Return (x, y) of the center of cell containing provided text 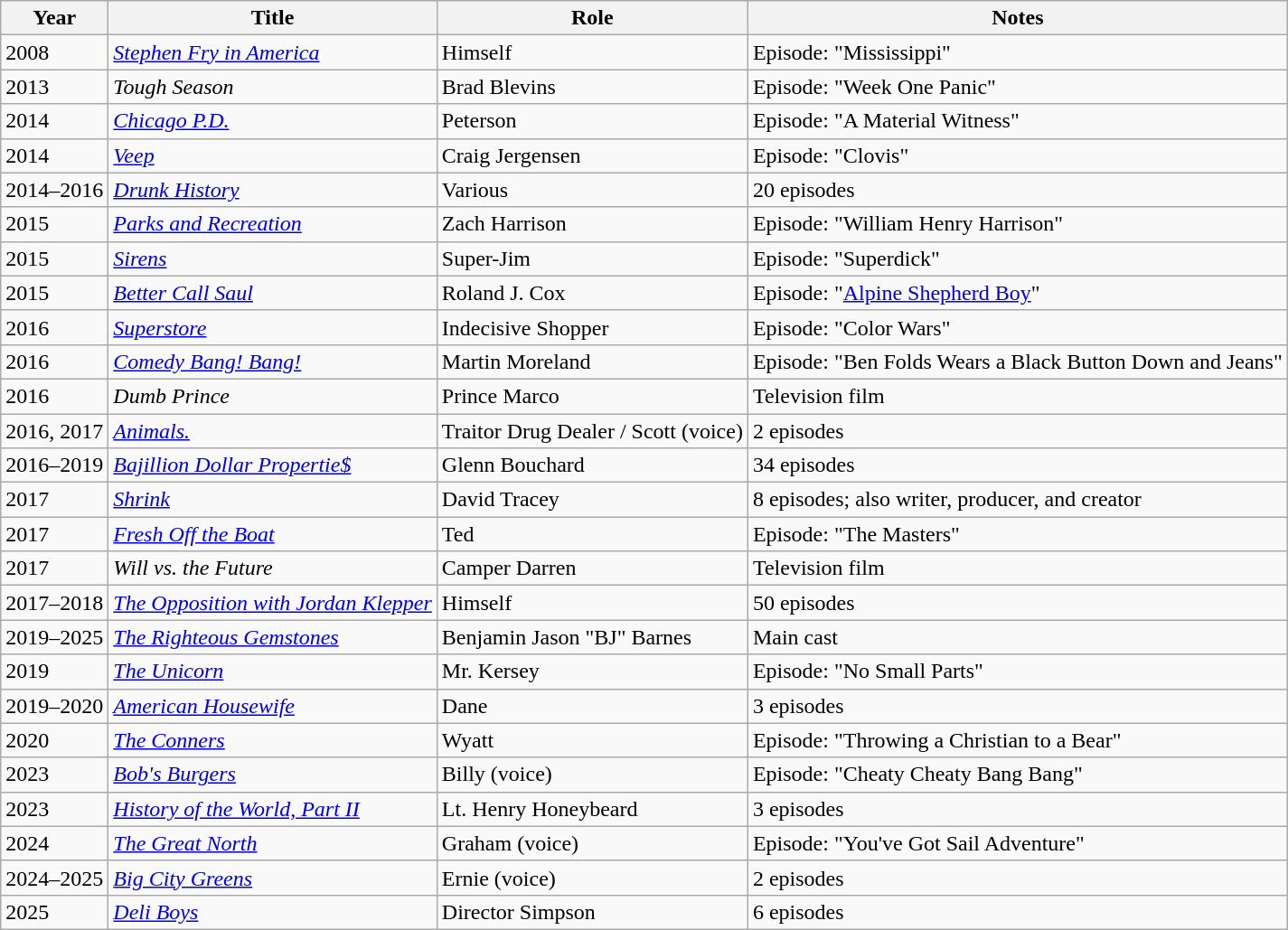
Episode: "Superdick" (1018, 258)
Dumb Prince (273, 396)
Bajillion Dollar Propertie$ (273, 465)
Glenn Bouchard (592, 465)
2019 (54, 672)
34 episodes (1018, 465)
Episode: "No Small Parts" (1018, 672)
David Tracey (592, 500)
Benjamin Jason "BJ" Barnes (592, 637)
Year (54, 18)
The Unicorn (273, 672)
Peterson (592, 121)
2016–2019 (54, 465)
2019–2020 (54, 706)
Tough Season (273, 87)
Role (592, 18)
Bob's Burgers (273, 775)
Zach Harrison (592, 224)
Ted (592, 534)
Various (592, 190)
Episode: "A Material Witness" (1018, 121)
2025 (54, 912)
Stephen Fry in America (273, 52)
Big City Greens (273, 878)
Episode: "Mississippi" (1018, 52)
2019–2025 (54, 637)
Camper Darren (592, 568)
Brad Blevins (592, 87)
2016, 2017 (54, 431)
Ernie (voice) (592, 878)
Episode: "The Masters" (1018, 534)
The Great North (273, 843)
Wyatt (592, 740)
Veep (273, 155)
Episode: "Ben Folds Wears a Black Button Down and Jeans" (1018, 362)
Better Call Saul (273, 293)
Mr. Kersey (592, 672)
Lt. Henry Honeybeard (592, 809)
Main cast (1018, 637)
The Opposition with Jordan Klepper (273, 603)
Indecisive Shopper (592, 327)
American Housewife (273, 706)
Graham (voice) (592, 843)
2008 (54, 52)
Chicago P.D. (273, 121)
Roland J. Cox (592, 293)
History of the World, Part II (273, 809)
2017–2018 (54, 603)
Episode: "You've Got Sail Adventure" (1018, 843)
Martin Moreland (592, 362)
2024–2025 (54, 878)
Animals. (273, 431)
6 episodes (1018, 912)
2020 (54, 740)
2013 (54, 87)
Craig Jergensen (592, 155)
Deli Boys (273, 912)
50 episodes (1018, 603)
Will vs. the Future (273, 568)
Episode: "Throwing a Christian to a Bear" (1018, 740)
Episode: "Cheaty Cheaty Bang Bang" (1018, 775)
The Righteous Gemstones (273, 637)
8 episodes; also writer, producer, and creator (1018, 500)
Comedy Bang! Bang! (273, 362)
Episode: "Week One Panic" (1018, 87)
Shrink (273, 500)
Title (273, 18)
Superstore (273, 327)
20 episodes (1018, 190)
Super-Jim (592, 258)
Prince Marco (592, 396)
Dane (592, 706)
Traitor Drug Dealer / Scott (voice) (592, 431)
Episode: "Clovis" (1018, 155)
Drunk History (273, 190)
Episode: "William Henry Harrison" (1018, 224)
Billy (voice) (592, 775)
The Conners (273, 740)
Parks and Recreation (273, 224)
Notes (1018, 18)
2014–2016 (54, 190)
Fresh Off the Boat (273, 534)
2024 (54, 843)
Episode: "Color Wars" (1018, 327)
Director Simpson (592, 912)
Episode: "Alpine Shepherd Boy" (1018, 293)
Sirens (273, 258)
